Locate the cell with the specified text and output its (x, y) center coordinate. 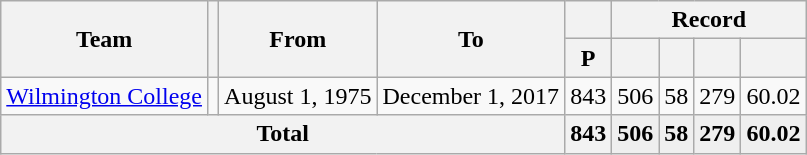
August 1, 1975 (298, 96)
Record (709, 20)
Total (283, 134)
To (471, 39)
P (588, 58)
December 1, 2017 (471, 96)
From (298, 39)
Wilmington College (104, 96)
Team (104, 39)
